Capture the cell that displays the provided text and extract its [X, Y] central coordinate. 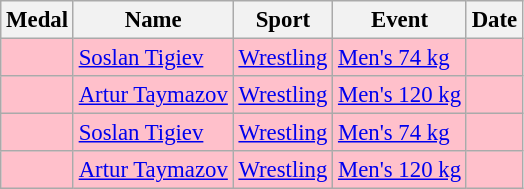
Date [494, 20]
Event [400, 20]
Sport [283, 20]
Medal [38, 20]
Name [153, 20]
